Identify which cell holds the provided text, then report its [X, Y] central coordinate. 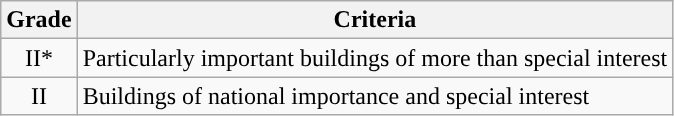
Particularly important buildings of more than special interest [375, 58]
Grade [39, 20]
II* [39, 58]
Buildings of national importance and special interest [375, 96]
Criteria [375, 20]
II [39, 96]
